Determine the [x, y] coordinate at the center of the cell enclosing the given text.  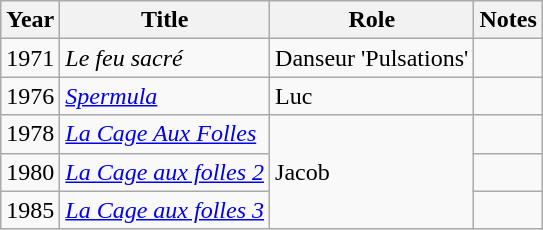
Spermula [165, 96]
La Cage aux folles 2 [165, 172]
Danseur 'Pulsations' [372, 58]
Notes [508, 20]
Role [372, 20]
La Cage aux folles 3 [165, 210]
1980 [30, 172]
Le feu sacré [165, 58]
Jacob [372, 172]
1985 [30, 210]
1971 [30, 58]
La Cage Aux Folles [165, 134]
Luc [372, 96]
1976 [30, 96]
1978 [30, 134]
Title [165, 20]
Year [30, 20]
